For the text-containing cell, return its midpoint in [x, y] coordinate format. 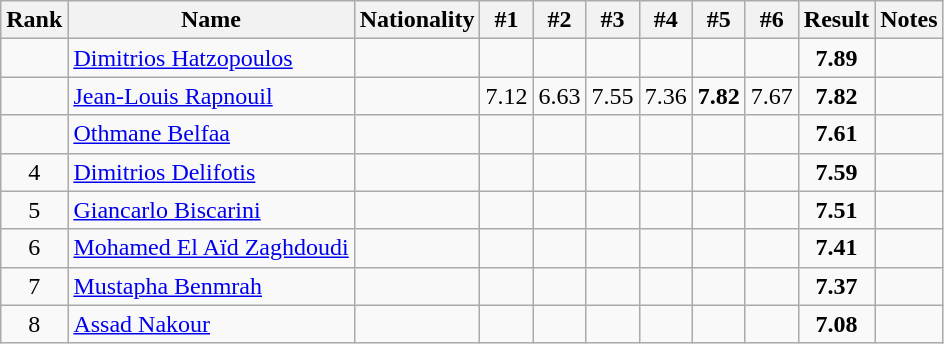
8 [34, 324]
Giancarlo Biscarini [211, 210]
7.41 [836, 248]
Othmane Belfaa [211, 134]
7.61 [836, 134]
Rank [34, 20]
4 [34, 172]
Assad Nakour [211, 324]
6 [34, 248]
#3 [612, 20]
Mustapha Benmrah [211, 286]
#2 [560, 20]
7.59 [836, 172]
6.63 [560, 96]
Jean-Louis Rapnouil [211, 96]
Notes [909, 20]
7.36 [666, 96]
7.12 [506, 96]
Mohamed El Aïd Zaghdoudi [211, 248]
Dimitrios Hatzopoulos [211, 58]
#6 [772, 20]
7 [34, 286]
#5 [718, 20]
#4 [666, 20]
#1 [506, 20]
Dimitrios Delifotis [211, 172]
7.08 [836, 324]
7.51 [836, 210]
7.55 [612, 96]
5 [34, 210]
7.89 [836, 58]
7.67 [772, 96]
Name [211, 20]
Result [836, 20]
Nationality [417, 20]
7.37 [836, 286]
